Find where the given text appears and provide that cell's center as (X, Y) coordinate. 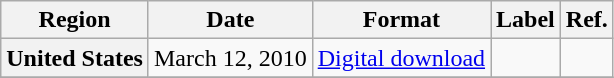
Region (75, 20)
Label (526, 20)
March 12, 2010 (230, 58)
Date (230, 20)
Format (401, 20)
Ref. (586, 20)
Digital download (401, 58)
United States (75, 58)
